Output the [X, Y] coordinate of the center of the cell containing the given text.  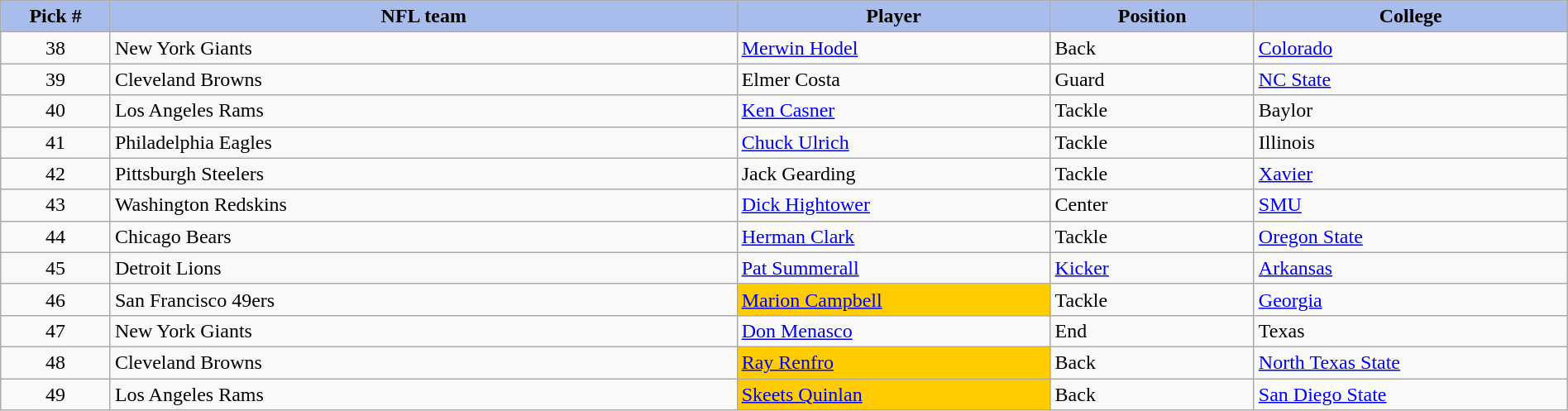
Xavier [1411, 174]
Texas [1411, 331]
Jack Gearding [893, 174]
Position [1152, 17]
Don Menasco [893, 331]
North Texas State [1411, 362]
SMU [1411, 205]
38 [56, 48]
42 [56, 174]
Ken Casner [893, 111]
End [1152, 331]
45 [56, 268]
NFL team [423, 17]
Pittsburgh Steelers [423, 174]
39 [56, 79]
Philadelphia Eagles [423, 142]
Ray Renfro [893, 362]
Player [893, 17]
Colorado [1411, 48]
Washington Redskins [423, 205]
40 [56, 111]
44 [56, 237]
Baylor [1411, 111]
46 [56, 299]
Georgia [1411, 299]
San Francisco 49ers [423, 299]
Arkansas [1411, 268]
San Diego State [1411, 394]
Herman Clark [893, 237]
49 [56, 394]
48 [56, 362]
43 [56, 205]
47 [56, 331]
Detroit Lions [423, 268]
Chuck Ulrich [893, 142]
Marion Campbell [893, 299]
41 [56, 142]
Dick Hightower [893, 205]
Guard [1152, 79]
Skeets Quinlan [893, 394]
Oregon State [1411, 237]
Illinois [1411, 142]
College [1411, 17]
Kicker [1152, 268]
Pat Summerall [893, 268]
Merwin Hodel [893, 48]
Center [1152, 205]
Chicago Bears [423, 237]
Elmer Costa [893, 79]
Pick # [56, 17]
NC State [1411, 79]
